Extract the (x, y) coordinate from the center of the cell holding the provided text.  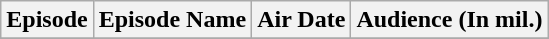
Episode Name (172, 20)
Episode (47, 20)
Audience (In mil.) (450, 20)
Air Date (302, 20)
